Locate the cell with the specified text and output its [x, y] center coordinate. 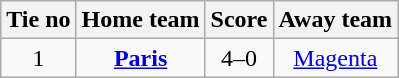
4–0 [239, 58]
Score [239, 20]
Home team [140, 20]
Tie no [38, 20]
Paris [140, 58]
Magenta [336, 58]
Away team [336, 20]
1 [38, 58]
